Identify which cell holds the provided text, then report its (x, y) central coordinate. 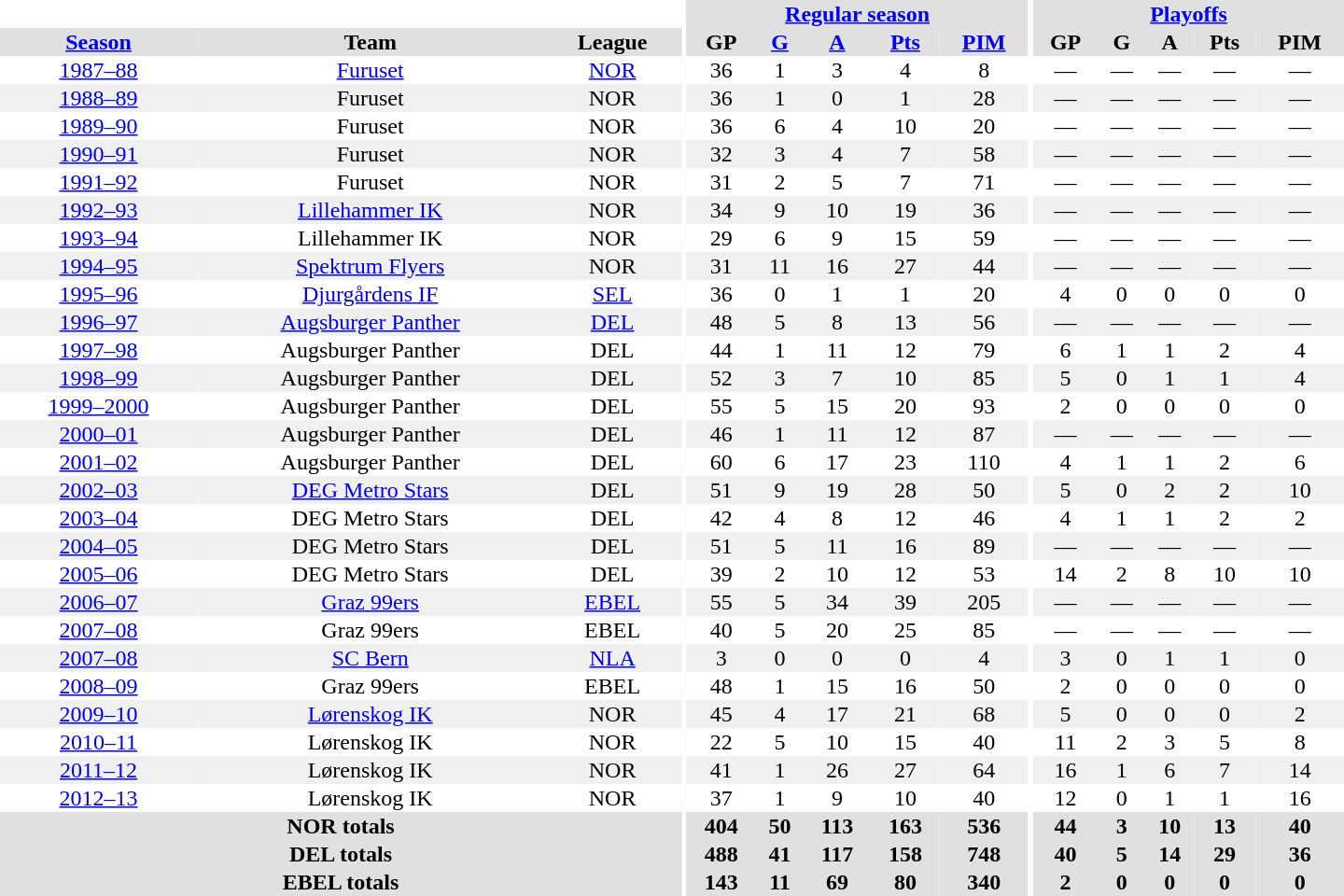
NOR totals (341, 826)
110 (984, 462)
Djurgårdens IF (370, 294)
87 (984, 434)
32 (721, 154)
69 (837, 882)
2003–04 (99, 518)
52 (721, 378)
EBEL totals (341, 882)
2006–07 (99, 602)
1987–88 (99, 70)
DEL totals (341, 854)
1995–96 (99, 294)
163 (905, 826)
89 (984, 546)
59 (984, 238)
Spektrum Flyers (370, 266)
1993–94 (99, 238)
Regular season (858, 14)
536 (984, 826)
42 (721, 518)
117 (837, 854)
1989–90 (99, 126)
1998–99 (99, 378)
Playoffs (1189, 14)
1994–95 (99, 266)
71 (984, 182)
NLA (612, 658)
21 (905, 714)
1992–93 (99, 210)
2009–10 (99, 714)
68 (984, 714)
1991–92 (99, 182)
45 (721, 714)
488 (721, 854)
205 (984, 602)
SC Bern (370, 658)
2011–12 (99, 770)
143 (721, 882)
64 (984, 770)
748 (984, 854)
SEL (612, 294)
2005–06 (99, 574)
2004–05 (99, 546)
2010–11 (99, 742)
23 (905, 462)
25 (905, 630)
53 (984, 574)
79 (984, 350)
1996–97 (99, 322)
1988–89 (99, 98)
58 (984, 154)
80 (905, 882)
League (612, 42)
158 (905, 854)
22 (721, 742)
56 (984, 322)
37 (721, 798)
2012–13 (99, 798)
2001–02 (99, 462)
340 (984, 882)
60 (721, 462)
113 (837, 826)
1997–98 (99, 350)
26 (837, 770)
404 (721, 826)
1990–91 (99, 154)
Team (370, 42)
Season (99, 42)
93 (984, 406)
2000–01 (99, 434)
2002–03 (99, 490)
2008–09 (99, 686)
1999–2000 (99, 406)
